From the cell containing the given text, extract its center point as (X, Y) coordinate. 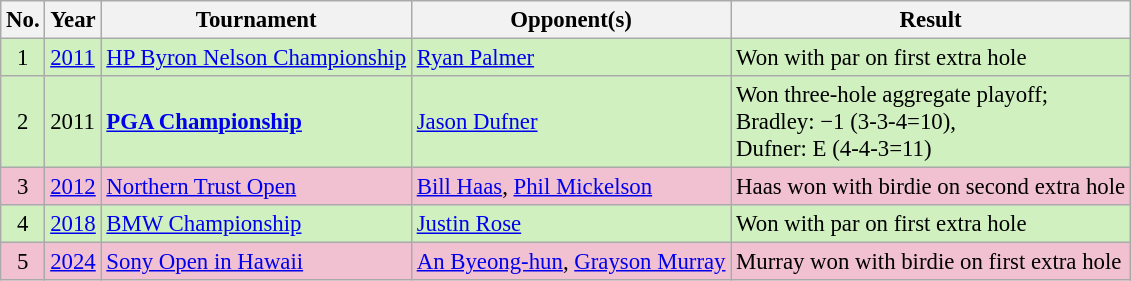
BMW Championship (256, 224)
5 (23, 262)
Won three-hole aggregate playoff;Bradley: −1 (3-3-4=10),Dufner: E (4-4-3=11) (931, 122)
2 (23, 122)
Ryan Palmer (570, 58)
2024 (73, 262)
Tournament (256, 20)
No. (23, 20)
Sony Open in Hawaii (256, 262)
Year (73, 20)
4 (23, 224)
PGA Championship (256, 122)
An Byeong-hun, Grayson Murray (570, 262)
2012 (73, 187)
HP Byron Nelson Championship (256, 58)
Opponent(s) (570, 20)
Bill Haas, Phil Mickelson (570, 187)
Northern Trust Open (256, 187)
Result (931, 20)
Murray won with birdie on first extra hole (931, 262)
1 (23, 58)
2018 (73, 224)
Haas won with birdie on second extra hole (931, 187)
Justin Rose (570, 224)
Jason Dufner (570, 122)
3 (23, 187)
